Identify which cell holds the provided text, then report its (X, Y) central coordinate. 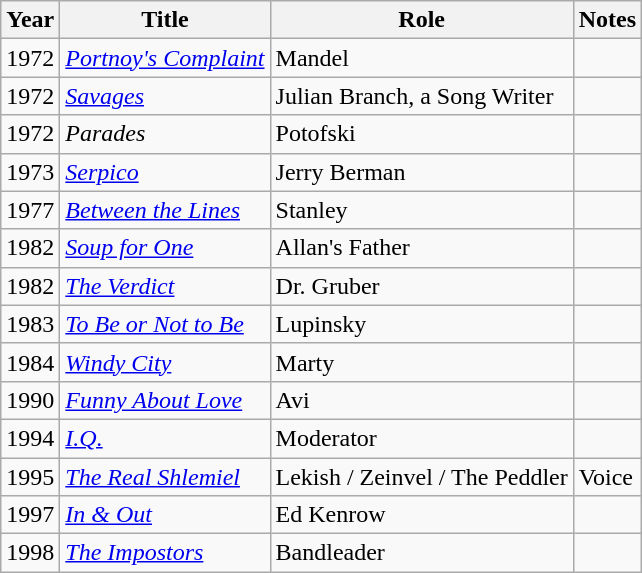
1983 (30, 324)
1995 (30, 477)
Julian Branch, a Song Writer (422, 96)
Savages (165, 96)
Dr. Gruber (422, 286)
Between the Lines (165, 210)
The Real Shlemiel (165, 477)
1990 (30, 400)
1973 (30, 172)
Soup for One (165, 248)
Marty (422, 362)
Ed Kenrow (422, 515)
Portnoy's Complaint (165, 58)
Windy City (165, 362)
Voice (607, 477)
Role (422, 20)
Potofski (422, 134)
1994 (30, 438)
The Verdict (165, 286)
Lupinsky (422, 324)
Moderator (422, 438)
Bandleader (422, 553)
To Be or Not to Be (165, 324)
Title (165, 20)
The Impostors (165, 553)
1977 (30, 210)
1997 (30, 515)
I.Q. (165, 438)
Notes (607, 20)
Year (30, 20)
Lekish / Zeinvel / The Peddler (422, 477)
1998 (30, 553)
Avi (422, 400)
Allan's Father (422, 248)
Stanley (422, 210)
Mandel (422, 58)
1984 (30, 362)
In & Out (165, 515)
Jerry Berman (422, 172)
Funny About Love (165, 400)
Serpico (165, 172)
Parades (165, 134)
